Identify which cell holds the provided text, then report its (X, Y) central coordinate. 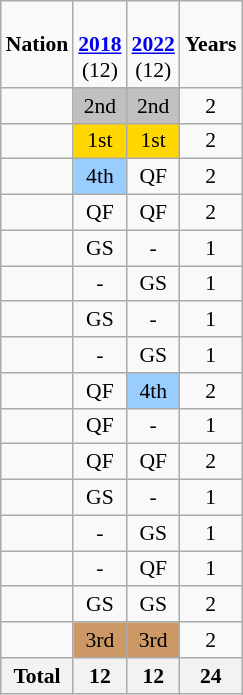
2018(12) (100, 44)
2022(12) (154, 44)
Nation (37, 44)
Years (211, 44)
Total (37, 676)
24 (211, 676)
